Search for the cell housing the specified text and yield its [X, Y] center coordinate. 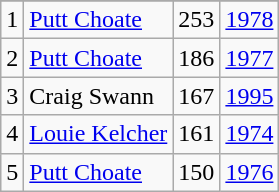
4 [12, 134]
Craig Swann [98, 96]
1978 [250, 20]
1 [12, 20]
186 [196, 58]
1976 [250, 172]
2 [12, 58]
1974 [250, 134]
1977 [250, 58]
167 [196, 96]
3 [12, 96]
150 [196, 172]
5 [12, 172]
253 [196, 20]
Louie Kelcher [98, 134]
1995 [250, 96]
161 [196, 134]
